Detect which cell encompasses the target text, then output its [X, Y] center coordinate. 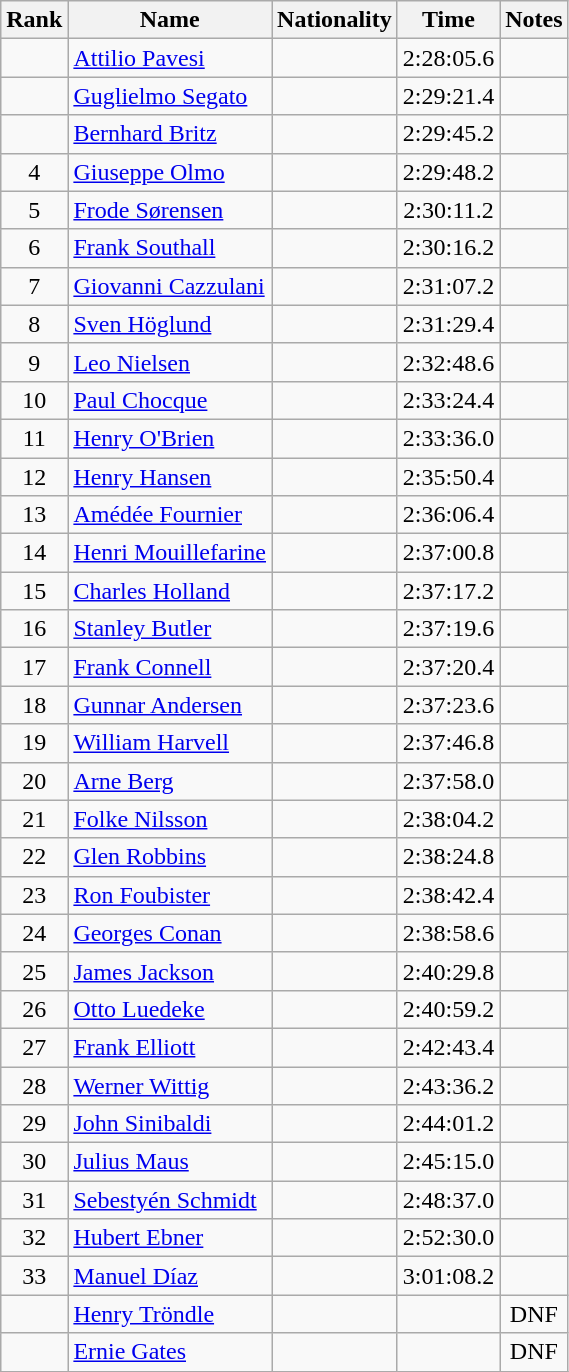
Rank [34, 20]
21 [34, 819]
31 [34, 1200]
Folke Nilsson [170, 819]
13 [34, 515]
Frank Elliott [170, 1047]
32 [34, 1238]
Amédée Fournier [170, 515]
20 [34, 781]
Glen Robbins [170, 857]
2:37:23.6 [448, 705]
Frank Southall [170, 248]
2:37:20.4 [448, 667]
2:28:05.6 [448, 58]
2:40:59.2 [448, 1009]
22 [34, 857]
Frode Sørensen [170, 210]
Sven Höglund [170, 324]
2:29:21.4 [448, 96]
2:37:46.8 [448, 743]
Georges Conan [170, 933]
Giuseppe Olmo [170, 172]
4 [34, 172]
Henri Mouillefarine [170, 553]
James Jackson [170, 971]
Manuel Díaz [170, 1276]
Paul Chocque [170, 400]
Charles Holland [170, 591]
2:44:01.2 [448, 1124]
2:32:48.6 [448, 362]
26 [34, 1009]
2:52:30.0 [448, 1238]
Julius Maus [170, 1162]
2:43:36.2 [448, 1085]
Gunnar Andersen [170, 705]
24 [34, 933]
Time [448, 20]
2:30:11.2 [448, 210]
Leo Nielsen [170, 362]
2:48:37.0 [448, 1200]
Stanley Butler [170, 629]
Ron Foubister [170, 895]
John Sinibaldi [170, 1124]
19 [34, 743]
Name [170, 20]
Bernhard Britz [170, 134]
Giovanni Cazzulani [170, 286]
8 [34, 324]
2:29:45.2 [448, 134]
2:37:17.2 [448, 591]
2:35:50.4 [448, 477]
Nationality [335, 20]
Henry Tröndle [170, 1314]
7 [34, 286]
30 [34, 1162]
15 [34, 591]
2:37:19.6 [448, 629]
2:37:58.0 [448, 781]
William Harvell [170, 743]
17 [34, 667]
2:33:24.4 [448, 400]
28 [34, 1085]
12 [34, 477]
29 [34, 1124]
6 [34, 248]
33 [34, 1276]
2:30:16.2 [448, 248]
18 [34, 705]
2:33:36.0 [448, 438]
Arne Berg [170, 781]
2:38:42.4 [448, 895]
Sebestyén Schmidt [170, 1200]
3:01:08.2 [448, 1276]
2:31:29.4 [448, 324]
10 [34, 400]
23 [34, 895]
2:37:00.8 [448, 553]
Henry Hansen [170, 477]
Frank Connell [170, 667]
Guglielmo Segato [170, 96]
11 [34, 438]
2:38:04.2 [448, 819]
27 [34, 1047]
2:36:06.4 [448, 515]
25 [34, 971]
Notes [534, 20]
Otto Luedeke [170, 1009]
2:40:29.8 [448, 971]
2:38:58.6 [448, 933]
2:31:07.2 [448, 286]
2:38:24.8 [448, 857]
5 [34, 210]
Werner Wittig [170, 1085]
Ernie Gates [170, 1352]
14 [34, 553]
2:29:48.2 [448, 172]
2:45:15.0 [448, 1162]
16 [34, 629]
Hubert Ebner [170, 1238]
Attilio Pavesi [170, 58]
9 [34, 362]
2:42:43.4 [448, 1047]
Henry O'Brien [170, 438]
